Locate the cell with the specified text and output its [X, Y] center coordinate. 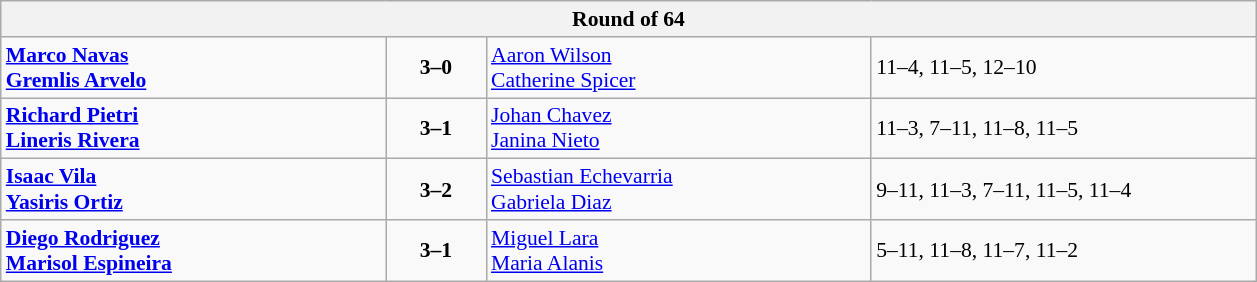
5–11, 11–8, 11–7, 11–2 [1064, 250]
Diego Rodriguez Marisol Espineira [194, 250]
3–2 [436, 190]
9–11, 11–3, 7–11, 11–5, 11–4 [1064, 190]
Sebastian Echevarria Gabriela Diaz [678, 190]
Aaron Wilson Catherine Spicer [678, 68]
Miguel Lara Maria Alanis [678, 250]
11–4, 11–5, 12–10 [1064, 68]
3–0 [436, 68]
Richard Pietri Lineris Rivera [194, 128]
Johan Chavez Janina Nieto [678, 128]
Round of 64 [629, 19]
Isaac Vila Yasiris Ortiz [194, 190]
11–3, 7–11, 11–8, 11–5 [1064, 128]
Marco Navas Gremlis Arvelo [194, 68]
